Search for the cell housing the specified text and yield its (X, Y) center coordinate. 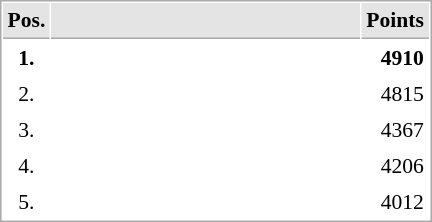
4012 (396, 201)
1. (26, 57)
3. (26, 129)
4910 (396, 57)
4. (26, 165)
4206 (396, 165)
Pos. (26, 21)
4815 (396, 93)
2. (26, 93)
4367 (396, 129)
Points (396, 21)
5. (26, 201)
